Output the (x, y) coordinate of the center of the cell containing the given text.  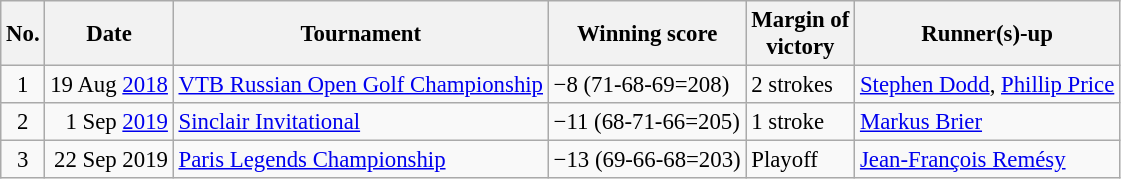
No. (23, 34)
1 stroke (800, 122)
2 strokes (800, 85)
−13 (69-66-68=203) (647, 160)
Margin ofvictory (800, 34)
Date (109, 34)
−8 (71-68-69=208) (647, 85)
Sinclair Invitational (360, 122)
3 (23, 160)
19 Aug 2018 (109, 85)
22 Sep 2019 (109, 160)
VTB Russian Open Golf Championship (360, 85)
Paris Legends Championship (360, 160)
2 (23, 122)
1 (23, 85)
Jean-François Remésy (988, 160)
Winning score (647, 34)
Markus Brier (988, 122)
1 Sep 2019 (109, 122)
−11 (68-71-66=205) (647, 122)
Stephen Dodd, Phillip Price (988, 85)
Playoff (800, 160)
Runner(s)-up (988, 34)
Tournament (360, 34)
